Search for the cell housing the specified text and yield its [x, y] center coordinate. 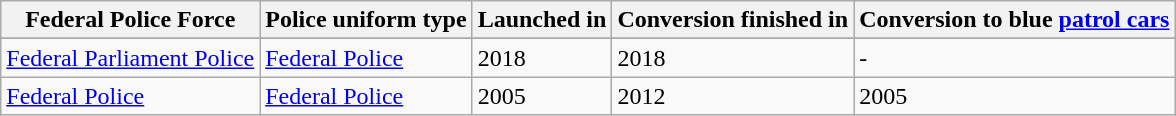
- [1014, 58]
Police uniform type [366, 20]
Conversion to blue patrol cars [1014, 20]
Federal Parliament Police [130, 58]
Launched in [542, 20]
Conversion finished in [733, 20]
Federal Police Force [130, 20]
2012 [733, 96]
